Find where the given text appears and provide that cell's center as (x, y) coordinate. 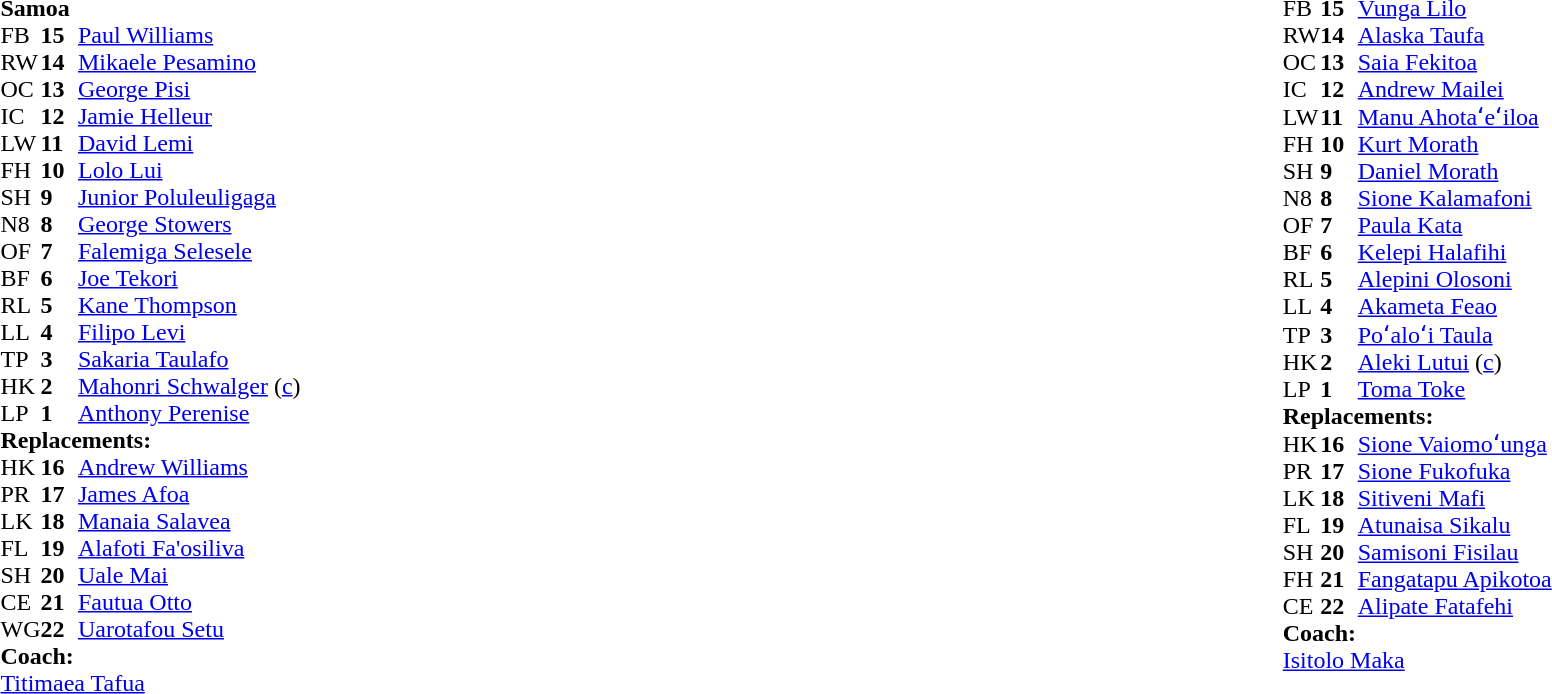
George Pisi (190, 90)
Kurt Morath (1455, 144)
WG (20, 630)
Falemiga Selesele (190, 252)
Saia Fekitoa (1455, 62)
Fautua Otto (190, 602)
Manaia Salavea (190, 522)
Lolo Lui (190, 170)
FB (20, 36)
Isitolo Maka (1418, 660)
Aleki Lutui (c) (1455, 362)
Alepini Olosoni (1455, 280)
Kane Thompson (190, 306)
Poʻaloʻi Taula (1455, 334)
Sitiveni Mafi (1455, 498)
Junior Poluleuligaga (190, 198)
Sione Fukofuka (1455, 472)
Alipate Fatafehi (1455, 606)
Uarotafou Setu (190, 630)
Paula Kata (1455, 226)
Akameta Feao (1455, 306)
Fangatapu Apikotoa (1455, 580)
Toma Toke (1455, 390)
Sakaria Taulafo (190, 360)
James Afoa (190, 494)
Paul Williams (190, 36)
Alafoti Fa'osiliva (190, 548)
Andrew Mailei (1455, 90)
Uale Mai (190, 576)
Manu Ahotaʻeʻiloa (1455, 116)
Filipo Levi (190, 332)
Joe Tekori (190, 278)
David Lemi (190, 144)
Sione Kalamafoni (1455, 198)
Mahonri Schwalger (c) (190, 386)
Daniel Morath (1455, 172)
George Stowers (190, 224)
Atunaisa Sikalu (1455, 526)
Anthony Perenise (190, 414)
Mikaele Pesamino (190, 62)
Andrew Williams (190, 468)
Sione Vaiomoʻunga (1455, 444)
Jamie Helleur (190, 116)
Kelepi Halafihi (1455, 252)
15 (59, 36)
Alaska Taufa (1455, 36)
Samisoni Fisilau (1455, 552)
